Determine the (x, y) coordinate at the center of the cell enclosing the given text.  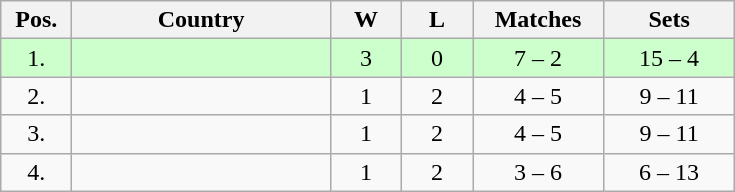
15 – 4 (670, 58)
Country (202, 20)
3. (36, 134)
Matches (538, 20)
0 (436, 58)
4. (36, 172)
2. (36, 96)
3 (366, 58)
3 – 6 (538, 172)
7 – 2 (538, 58)
6 – 13 (670, 172)
W (366, 20)
Pos. (36, 20)
Sets (670, 20)
1. (36, 58)
L (436, 20)
